For the text-containing cell, return its midpoint in [x, y] coordinate format. 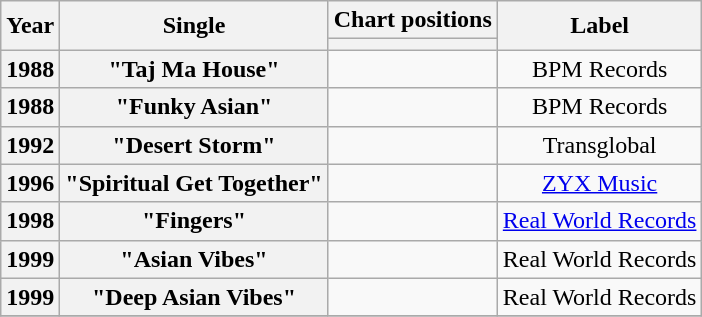
"Funky Asian" [194, 107]
Single [194, 26]
"Taj Ma House" [194, 69]
"Asian Vibes" [194, 259]
1996 [30, 183]
"Deep Asian Vibes" [194, 297]
Chart positions [412, 20]
"Desert Storm" [194, 145]
"Fingers" [194, 221]
Label [600, 26]
ZYX Music [600, 183]
"Spiritual Get Together" [194, 183]
1998 [30, 221]
Transglobal [600, 145]
1992 [30, 145]
Year [30, 26]
